Determine the [x, y] coordinate at the center of the cell enclosing the given text.  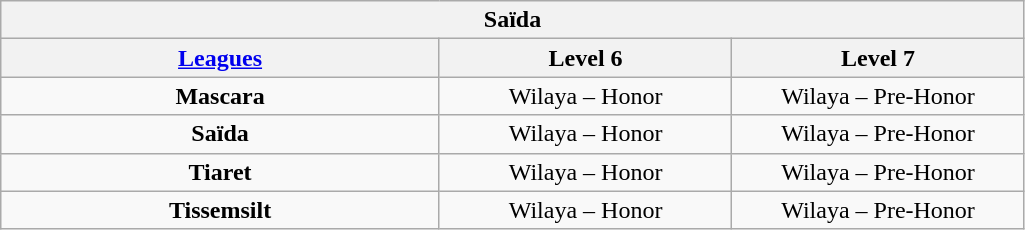
Tissemsilt [220, 210]
Leagues [220, 58]
Tiaret [220, 172]
Level 7 [878, 58]
Level 6 [585, 58]
Mascara [220, 96]
